Determine the (X, Y) coordinate at the center of the cell enclosing the given text.  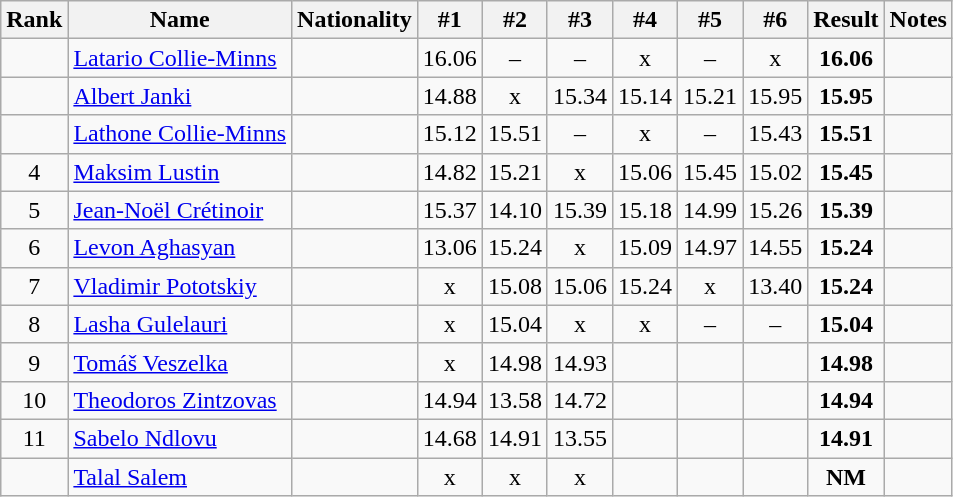
15.14 (644, 96)
7 (34, 286)
Rank (34, 20)
Vladimir Pototskiy (180, 286)
Notes (918, 20)
#6 (776, 20)
Talal Salem (180, 477)
15.08 (514, 286)
Maksim Lustin (180, 172)
Jean-Noël Crétinoir (180, 210)
Lasha Gulelauri (180, 324)
Levon Aghasyan (180, 248)
11 (34, 438)
Sabelo Ndlovu (180, 438)
#1 (450, 20)
15.02 (776, 172)
13.06 (450, 248)
10 (34, 400)
14.88 (450, 96)
Name (180, 20)
6 (34, 248)
14.93 (580, 362)
9 (34, 362)
#4 (644, 20)
14.97 (710, 248)
Nationality (355, 20)
4 (34, 172)
#2 (514, 20)
Result (846, 20)
NM (846, 477)
14.10 (514, 210)
15.26 (776, 210)
Theodoros Zintzovas (180, 400)
15.37 (450, 210)
Tomáš Veszelka (180, 362)
Albert Janki (180, 96)
14.72 (580, 400)
14.99 (710, 210)
15.34 (580, 96)
14.68 (450, 438)
13.40 (776, 286)
13.55 (580, 438)
13.58 (514, 400)
15.43 (776, 134)
15.12 (450, 134)
8 (34, 324)
14.82 (450, 172)
Lathone Collie-Minns (180, 134)
#5 (710, 20)
15.09 (644, 248)
Latario Collie-Minns (180, 58)
14.55 (776, 248)
5 (34, 210)
15.18 (644, 210)
#3 (580, 20)
